Capture the cell that displays the provided text and extract its [X, Y] central coordinate. 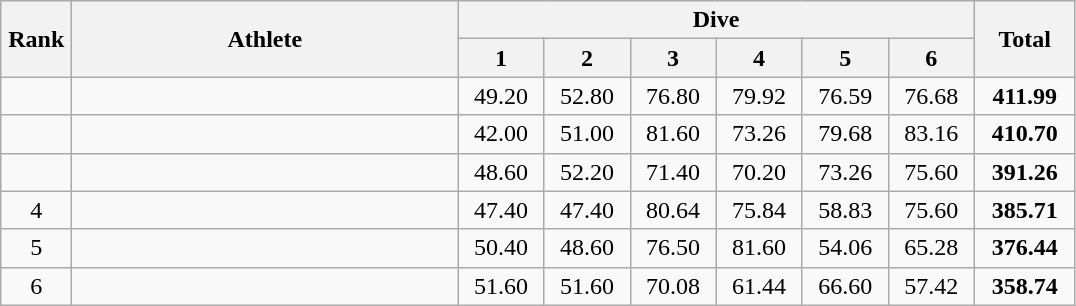
385.71 [1024, 210]
70.08 [673, 286]
410.70 [1024, 134]
50.40 [501, 248]
391.26 [1024, 172]
66.60 [845, 286]
54.06 [845, 248]
71.40 [673, 172]
Athlete [265, 39]
79.68 [845, 134]
52.80 [587, 96]
65.28 [931, 248]
51.00 [587, 134]
358.74 [1024, 286]
79.92 [759, 96]
42.00 [501, 134]
Dive [716, 20]
57.42 [931, 286]
Total [1024, 39]
76.50 [673, 248]
76.80 [673, 96]
2 [587, 58]
3 [673, 58]
61.44 [759, 286]
75.84 [759, 210]
376.44 [1024, 248]
80.64 [673, 210]
76.59 [845, 96]
83.16 [931, 134]
58.83 [845, 210]
1 [501, 58]
49.20 [501, 96]
76.68 [931, 96]
Rank [36, 39]
411.99 [1024, 96]
70.20 [759, 172]
52.20 [587, 172]
